Identify which cell holds the provided text, then report its [X, Y] central coordinate. 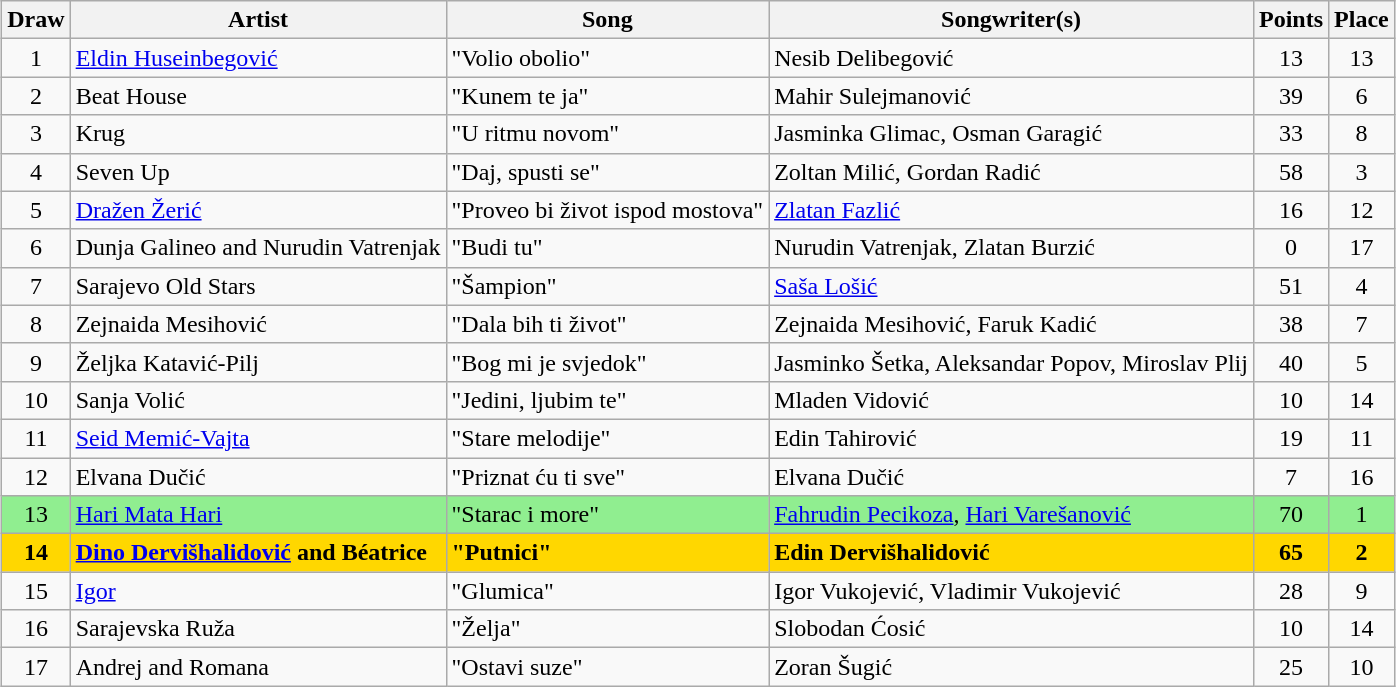
"Proveo bi život ispod mostova" [608, 210]
Eldin Huseinbegović [258, 58]
Draw [36, 20]
Dunja Galineo and Nurudin Vatrenjak [258, 248]
38 [1290, 324]
Krug [258, 134]
Seven Up [258, 172]
Željka Katavić-Pilj [258, 362]
Beat House [258, 96]
Dino Dervišhalidović and Béatrice [258, 553]
Seid Memić-Vajta [258, 438]
33 [1290, 134]
Edin Tahirović [1012, 438]
"Glumica" [608, 591]
"Bog mi je svjedok" [608, 362]
Jasminko Šetka, Aleksandar Popov, Miroslav Plij [1012, 362]
Nesib Delibegović [1012, 58]
Dražen Žerić [258, 210]
Slobodan Ćosić [1012, 629]
28 [1290, 591]
"Stare melodije" [608, 438]
Zejnaida Mesihović [258, 324]
"Budi tu" [608, 248]
"U ritmu novom" [608, 134]
51 [1290, 286]
Hari Mata Hari [258, 515]
Songwriter(s) [1012, 20]
Igor Vukojević, Vladimir Vukojević [1012, 591]
Artist [258, 20]
Sarajevska Ruža [258, 629]
Sarajevo Old Stars [258, 286]
70 [1290, 515]
"Ostavi suze" [608, 667]
40 [1290, 362]
65 [1290, 553]
Place [1362, 20]
Saša Lošić [1012, 286]
Andrej and Romana [258, 667]
"Starac i more" [608, 515]
Zoran Šugić [1012, 667]
Sanja Volić [258, 400]
Song [608, 20]
"Dala bih ti život" [608, 324]
39 [1290, 96]
Mladen Vidović [1012, 400]
"Šampion" [608, 286]
Zoltan Milić, Gordan Radić [1012, 172]
"Putnici" [608, 553]
"Želja" [608, 629]
15 [36, 591]
"Priznat ću ti sve" [608, 477]
Zejnaida Mesihović, Faruk Kadić [1012, 324]
Points [1290, 20]
Jasminka Glimac, Osman Garagić [1012, 134]
Zlatan Fazlić [1012, 210]
"Kunem te ja" [608, 96]
"Volio obolio" [608, 58]
58 [1290, 172]
0 [1290, 248]
"Daj, spusti se" [608, 172]
Mahir Sulejmanović [1012, 96]
Edin Dervišhalidović [1012, 553]
19 [1290, 438]
25 [1290, 667]
Fahrudin Pecikoza, Hari Varešanović [1012, 515]
Igor [258, 591]
"Jedini, ljubim te" [608, 400]
Nurudin Vatrenjak, Zlatan Burzić [1012, 248]
